Provide the (X, Y) coordinate of the cell's center where the given text is located.  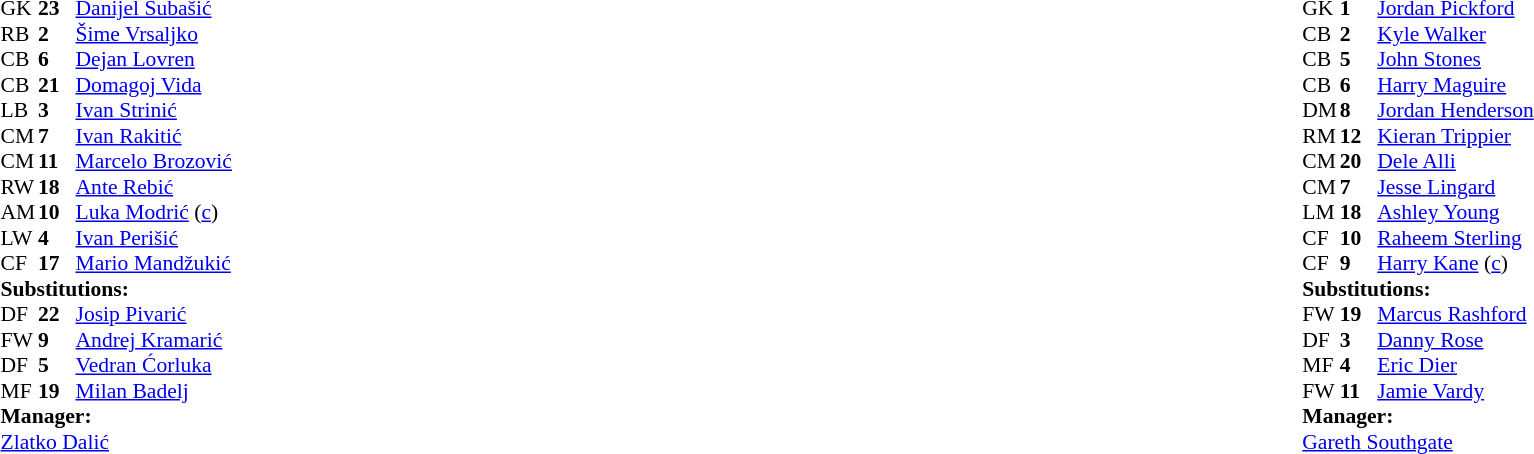
12 (1359, 136)
RM (1321, 136)
Dejan Lovren (154, 59)
22 (57, 315)
Harry Maguire (1455, 85)
Šime Vrsaljko (154, 34)
Dele Alli (1455, 161)
John Stones (1455, 59)
Andrej Kramarić (154, 340)
Ivan Strinić (154, 111)
Eric Dier (1455, 365)
AM (19, 213)
DM (1321, 111)
Kyle Walker (1455, 34)
Harry Kane (c) (1455, 263)
Raheem Sterling (1455, 238)
Jesse Lingard (1455, 187)
20 (1359, 161)
Luka Modrić (c) (154, 213)
Milan Badelj (154, 391)
Jamie Vardy (1455, 391)
RW (19, 187)
Marcus Rashford (1455, 315)
Danny Rose (1455, 340)
21 (57, 85)
Vedran Ćorluka (154, 365)
LW (19, 238)
Jordan Henderson (1455, 111)
17 (57, 263)
Ashley Young (1455, 213)
Kieran Trippier (1455, 136)
Ivan Rakitić (154, 136)
Domagoj Vida (154, 85)
LM (1321, 213)
Ante Rebić (154, 187)
8 (1359, 111)
Josip Pivarić (154, 315)
Marcelo Brozović (154, 161)
LB (19, 111)
Mario Mandžukić (154, 263)
RB (19, 34)
Ivan Perišić (154, 238)
